Detect which cell encompasses the target text, then output its (x, y) center coordinate. 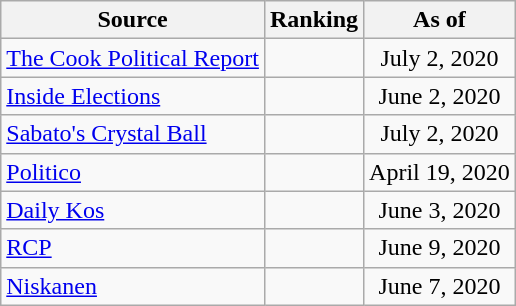
Ranking (314, 20)
The Cook Political Report (133, 58)
Daily Kos (133, 210)
Niskanen (133, 286)
April 19, 2020 (440, 172)
Inside Elections (133, 96)
RCP (133, 248)
Source (133, 20)
June 3, 2020 (440, 210)
Politico (133, 172)
Sabato's Crystal Ball (133, 134)
June 9, 2020 (440, 248)
June 2, 2020 (440, 96)
As of (440, 20)
June 7, 2020 (440, 286)
